Find where the given text appears and provide that cell's center as (x, y) coordinate. 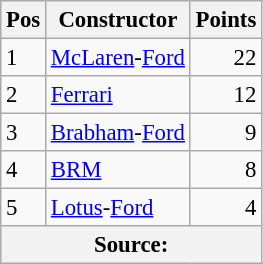
Points (226, 20)
22 (226, 58)
2 (24, 95)
BRM (118, 170)
1 (24, 58)
Pos (24, 20)
Brabham-Ford (118, 133)
3 (24, 133)
5 (24, 208)
Lotus-Ford (118, 208)
McLaren-Ford (118, 58)
12 (226, 95)
8 (226, 170)
Constructor (118, 20)
Ferrari (118, 95)
9 (226, 133)
Source: (132, 245)
